Output the (x, y) coordinate of the center of the cell containing the given text.  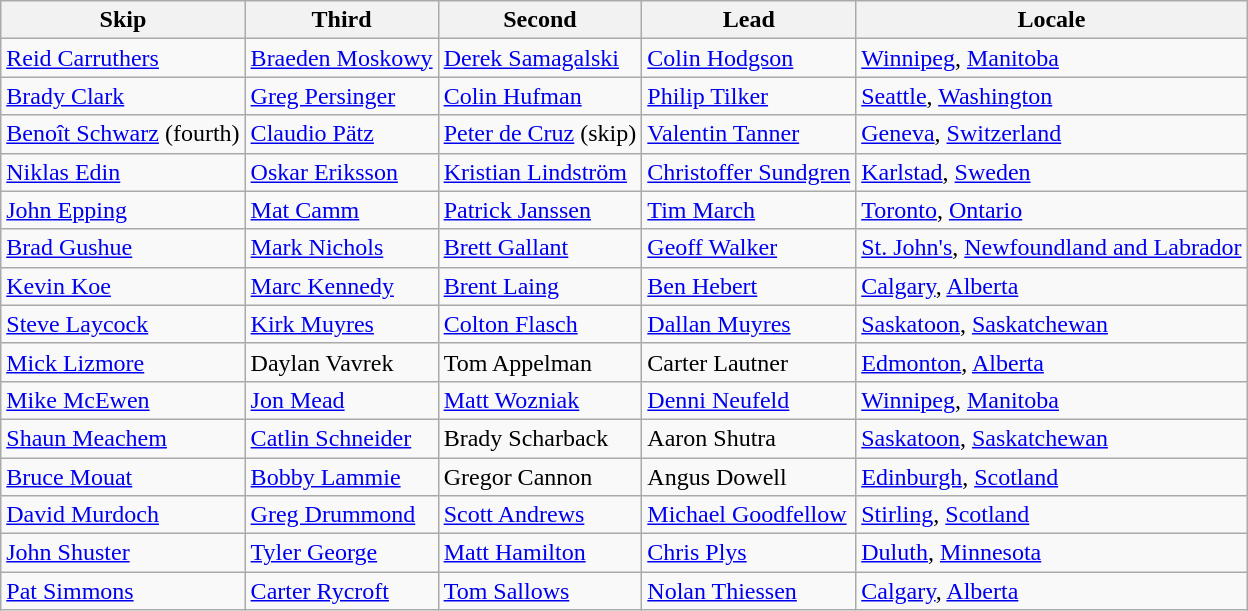
David Murdoch (123, 515)
Daylan Vavrek (342, 362)
Chris Plys (749, 553)
Colin Hodgson (749, 58)
Colin Hufman (540, 96)
Brent Laing (540, 286)
Geoff Walker (749, 248)
Locale (1052, 20)
Jon Mead (342, 400)
Shaun Meachem (123, 438)
Stirling, Scotland (1052, 515)
Patrick Janssen (540, 210)
Greg Persinger (342, 96)
Angus Dowell (749, 477)
Ben Hebert (749, 286)
Catlin Schneider (342, 438)
Philip Tilker (749, 96)
Carter Rycroft (342, 591)
Valentin Tanner (749, 134)
Mat Camm (342, 210)
Brad Gushue (123, 248)
Braeden Moskowy (342, 58)
Dallan Muyres (749, 324)
Nolan Thiessen (749, 591)
John Shuster (123, 553)
Tyler George (342, 553)
Gregor Cannon (540, 477)
Mike McEwen (123, 400)
Kristian Lindström (540, 172)
Brett Gallant (540, 248)
Bruce Mouat (123, 477)
Denni Neufeld (749, 400)
Peter de Cruz (skip) (540, 134)
Lead (749, 20)
Aaron Shutra (749, 438)
Geneva, Switzerland (1052, 134)
Pat Simmons (123, 591)
Duluth, Minnesota (1052, 553)
Third (342, 20)
John Epping (123, 210)
Claudio Pätz (342, 134)
Mick Lizmore (123, 362)
Tim March (749, 210)
Brady Scharback (540, 438)
Bobby Lammie (342, 477)
Matt Wozniak (540, 400)
Steve Laycock (123, 324)
Derek Samagalski (540, 58)
Niklas Edin (123, 172)
Carter Lautner (749, 362)
Edinburgh, Scotland (1052, 477)
Colton Flasch (540, 324)
Brady Clark (123, 96)
Benoît Schwarz (fourth) (123, 134)
Tom Appelman (540, 362)
Reid Carruthers (123, 58)
Scott Andrews (540, 515)
Marc Kennedy (342, 286)
Oskar Eriksson (342, 172)
Kevin Koe (123, 286)
Greg Drummond (342, 515)
Matt Hamilton (540, 553)
Skip (123, 20)
Edmonton, Alberta (1052, 362)
Mark Nichols (342, 248)
St. John's, Newfoundland and Labrador (1052, 248)
Christoffer Sundgren (749, 172)
Tom Sallows (540, 591)
Kirk Muyres (342, 324)
Karlstad, Sweden (1052, 172)
Second (540, 20)
Toronto, Ontario (1052, 210)
Michael Goodfellow (749, 515)
Seattle, Washington (1052, 96)
